Scan for the cell matching the given text and deliver its [x, y] coordinate at center. 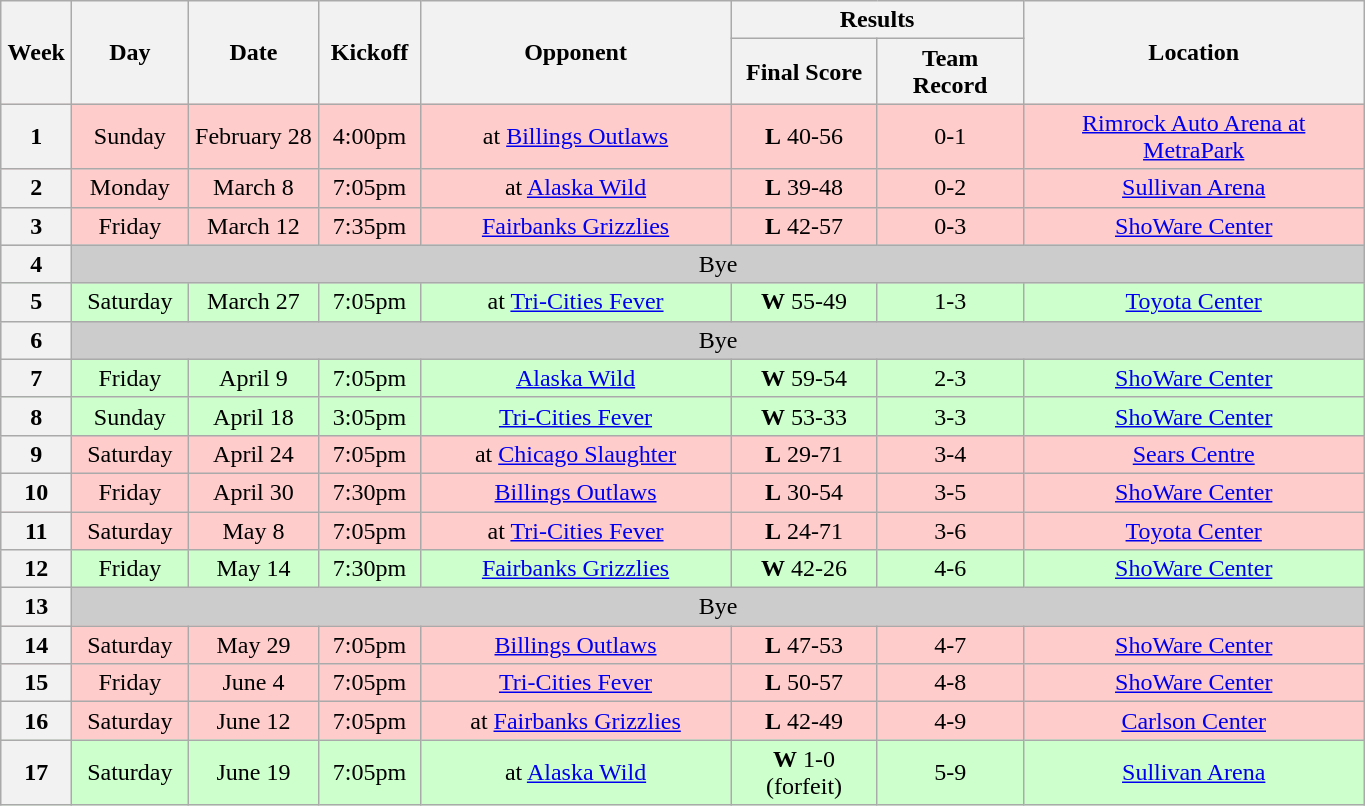
Sears Centre [1194, 454]
April 30 [254, 492]
4 [36, 264]
at Billings Outlaws [576, 136]
L 47-53 [804, 645]
March 12 [254, 226]
16 [36, 721]
0-1 [950, 136]
Rimrock Auto Arena at MetraPark [1194, 136]
April 24 [254, 454]
March 8 [254, 188]
Alaska Wild [576, 378]
13 [36, 607]
April 18 [254, 416]
1-3 [950, 302]
6 [36, 340]
February 28 [254, 136]
W 53-33 [804, 416]
Monday [130, 188]
at Chicago Slaughter [576, 454]
L 42-49 [804, 721]
7 [36, 378]
4-6 [950, 569]
2-3 [950, 378]
Results [877, 20]
1 [36, 136]
2 [36, 188]
3 [36, 226]
May 8 [254, 531]
L 39-48 [804, 188]
L 50-57 [804, 683]
W 1-0 (forfeit) [804, 772]
L 29-71 [804, 454]
4-8 [950, 683]
May 14 [254, 569]
17 [36, 772]
Date [254, 52]
7:35pm [370, 226]
L 42-57 [804, 226]
3-3 [950, 416]
14 [36, 645]
Team Record [950, 72]
3-4 [950, 454]
L 40-56 [804, 136]
Kickoff [370, 52]
3-5 [950, 492]
Opponent [576, 52]
Carlson Center [1194, 721]
W 59-54 [804, 378]
June 12 [254, 721]
12 [36, 569]
3-6 [950, 531]
at Fairbanks Grizzlies [576, 721]
Location [1194, 52]
March 27 [254, 302]
4-9 [950, 721]
Final Score [804, 72]
9 [36, 454]
April 9 [254, 378]
L 24-71 [804, 531]
10 [36, 492]
8 [36, 416]
Week [36, 52]
L 30-54 [804, 492]
W 55-49 [804, 302]
3:05pm [370, 416]
15 [36, 683]
0-2 [950, 188]
4:00pm [370, 136]
4-7 [950, 645]
Day [130, 52]
June 19 [254, 772]
5 [36, 302]
11 [36, 531]
W 42-26 [804, 569]
May 29 [254, 645]
June 4 [254, 683]
5-9 [950, 772]
0-3 [950, 226]
